Provide the (x, y) coordinate of the cell's center where the given text is located.  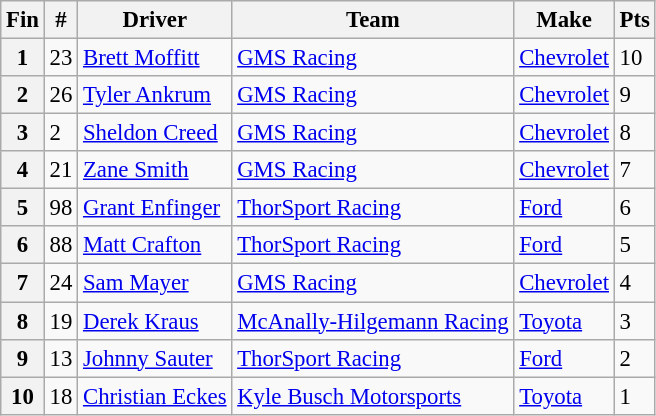
21 (60, 170)
24 (60, 283)
Brett Moffitt (155, 58)
Christian Eckes (155, 396)
Matt Crafton (155, 245)
Grant Enfinger (155, 208)
Team (373, 20)
23 (60, 58)
Tyler Ankrum (155, 95)
13 (60, 358)
Sheldon Creed (155, 133)
Make (564, 20)
# (60, 20)
19 (60, 321)
Kyle Busch Motorsports (373, 396)
Sam Mayer (155, 283)
Fin (23, 20)
Pts (634, 20)
Driver (155, 20)
Derek Kraus (155, 321)
Johnny Sauter (155, 358)
88 (60, 245)
26 (60, 95)
18 (60, 396)
Zane Smith (155, 170)
McAnally-Hilgemann Racing (373, 321)
98 (60, 208)
